Extract the [X, Y] coordinate from the center of the cell holding the provided text.  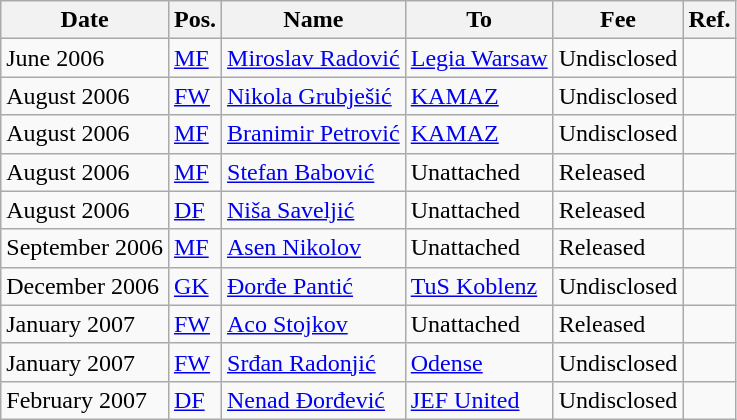
GK [194, 286]
Miroslav Radović [314, 58]
June 2006 [85, 58]
Branimir Petrović [314, 134]
Nenad Đorđević [314, 400]
September 2006 [85, 248]
Nikola Grubješić [314, 96]
Legia Warsaw [479, 58]
Niša Saveljić [314, 210]
To [479, 20]
Srđan Radonjić [314, 362]
Asen Nikolov [314, 248]
TuS Koblenz [479, 286]
February 2007 [85, 400]
December 2006 [85, 286]
Date [85, 20]
Đorđe Pantić [314, 286]
Name [314, 20]
Odense [479, 362]
JEF United [479, 400]
Stefan Babović [314, 172]
Ref. [710, 20]
Fee [618, 20]
Aco Stojkov [314, 324]
Pos. [194, 20]
